Output the [x, y] coordinate of the center of the cell containing the given text.  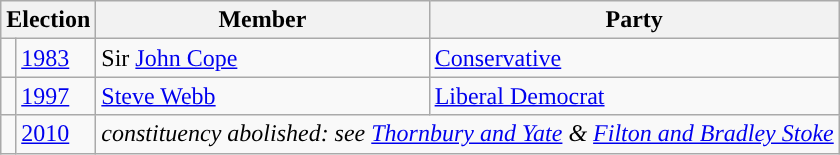
Steve Webb [262, 96]
Party [634, 20]
Sir John Cope [262, 58]
2010 [56, 134]
Member [262, 20]
Liberal Democrat [634, 96]
Election [48, 20]
constituency abolished: see Thornbury and Yate & Filton and Bradley Stoke [468, 134]
1983 [56, 58]
Conservative [634, 58]
1997 [56, 96]
